For the text-containing cell, return its midpoint in [x, y] coordinate format. 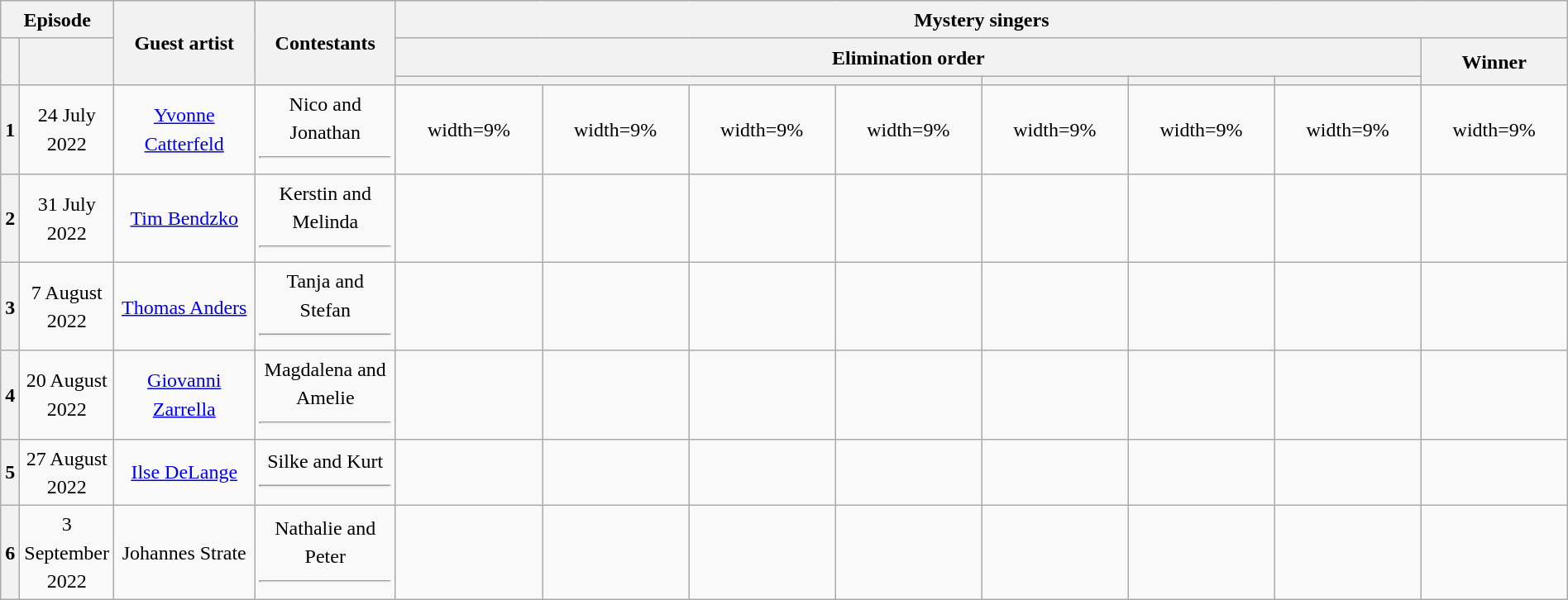
6 [10, 552]
Yvonne Catterfeld [184, 129]
Tanja and Stefan [325, 306]
Winner [1494, 61]
Ilse DeLange [184, 472]
5 [10, 472]
Mystery singers [981, 20]
Guest artist [184, 43]
2 [10, 218]
Elimination order [908, 57]
24 July 2022 [67, 129]
Giovanni Zarrella [184, 395]
Tim Bendzko [184, 218]
Kerstin and Melinda [325, 218]
3 [10, 306]
Episode [58, 20]
27 August 2022 [67, 472]
4 [10, 395]
31 July 2022 [67, 218]
Nathalie and Peter [325, 552]
Silke and Kurt [325, 472]
Nico and Jonathan [325, 129]
7 August 2022 [67, 306]
Contestants [325, 43]
Johannes Strate [184, 552]
1 [10, 129]
20 August 2022 [67, 395]
Magdalena and Amelie [325, 395]
Thomas Anders [184, 306]
3 September 2022 [67, 552]
